Determine the [X, Y] coordinate at the center of the cell enclosing the given text.  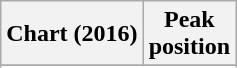
Chart (2016) [72, 34]
Peakposition [189, 34]
